Extract the [x, y] coordinate from the center of the cell holding the provided text.  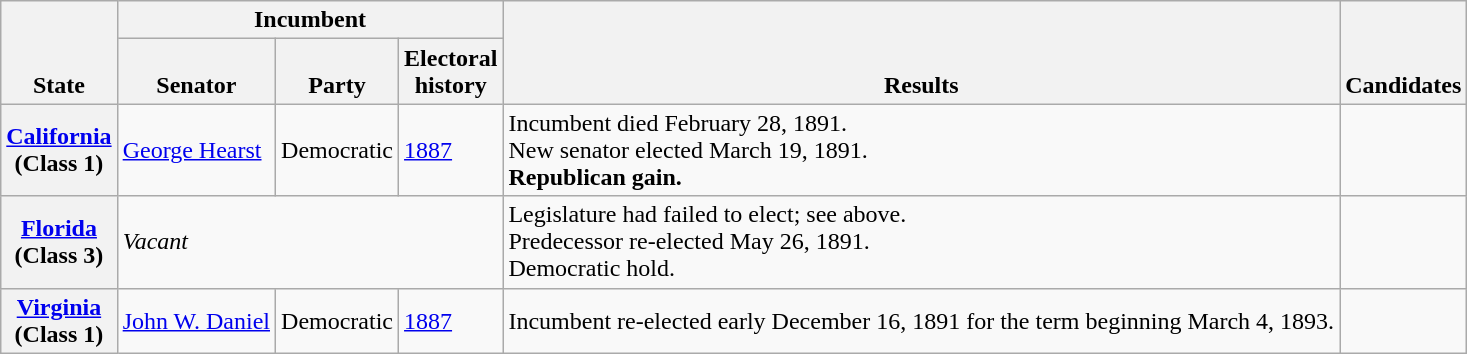
Results [922, 52]
Candidates [1404, 52]
Senator [196, 72]
John W. Daniel [196, 320]
George Hearst [196, 150]
Legislature had failed to elect; see above.Predecessor re-elected May 26, 1891.Democratic hold. [922, 242]
Party [338, 72]
Incumbent died February 28, 1891.New senator elected March 19, 1891.Republican gain. [922, 150]
Vacant [310, 242]
Florida(Class 3) [59, 242]
Incumbent re-elected early December 16, 1891 for the term beginning March 4, 1893. [922, 320]
Virginia(Class 1) [59, 320]
Incumbent [310, 20]
Electoralhistory [451, 72]
California(Class 1) [59, 150]
State [59, 52]
